Return the (x, y) coordinate for the center point of the cell that contains the specified text.  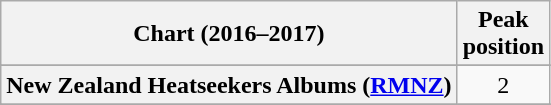
Peak position (503, 34)
New Zealand Heatseekers Albums (RMNZ) (229, 85)
2 (503, 85)
Chart (2016–2017) (229, 34)
